Locate the cell with the specified text and output its (X, Y) center coordinate. 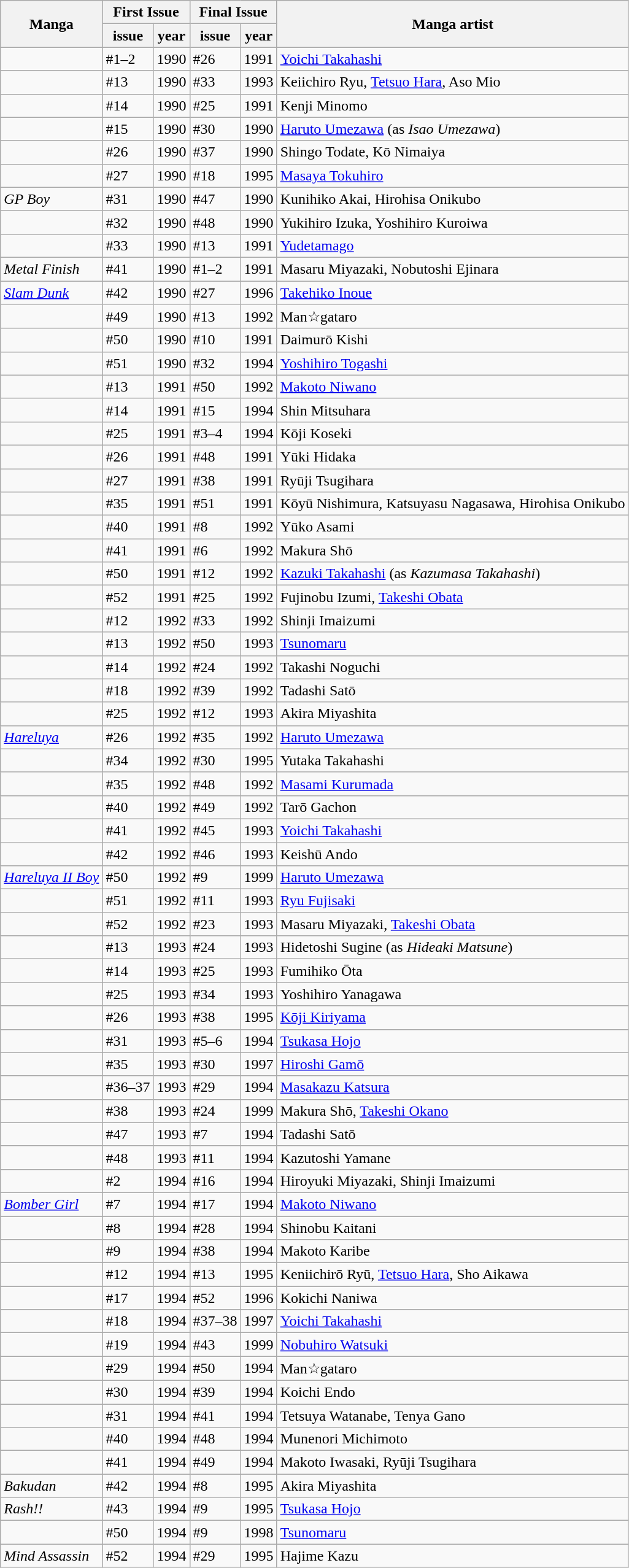
Hiroshi Gamō (453, 1064)
Tetsuya Watanabe, Tenya Gano (453, 1416)
Rash!! (52, 1509)
Keiichiro Ryu, Tetsuo Hara, Aso Mio (453, 82)
Haruto Umezawa (as Isao Umezawa) (453, 129)
Yukihiro Izuka, Yoshihiro Kuroiwa (453, 222)
Yudetamago (453, 245)
#3–4 (215, 433)
Bakudan (52, 1486)
Shingo Todate, Kō Nimaiya (453, 152)
#46 (215, 854)
Yutaka Takahashi (453, 760)
Fumihiko Ōta (453, 971)
#10 (215, 340)
#28 (215, 1228)
Shinobu Kaitani (453, 1228)
Makura Shō (453, 550)
Final Issue (233, 12)
#6 (215, 550)
Yūki Hidaka (453, 457)
Tarō Gachon (453, 807)
First Issue (146, 12)
Daimurō Kishi (453, 340)
Manga (52, 24)
Koichi Endo (453, 1392)
#37 (215, 152)
Kōji Kiriyama (453, 1018)
Masaru Miyazaki, Nobutoshi Ejinara (453, 269)
Kenji Minomo (453, 106)
Manga artist (453, 24)
Shinji Imaizumi (453, 620)
Nobuhiro Watsuki (453, 1345)
#45 (215, 830)
Kōyū Nishimura, Katsuyasu Nagasawa, Hirohisa Onikubo (453, 504)
Masaya Tokuhiro (453, 176)
Kōji Koseki (453, 433)
Hiroyuki Miyazaki, Shinji Imaizumi (453, 1181)
Munenori Michimoto (453, 1439)
#37–38 (215, 1321)
Fujinobu Izumi, Takeshi Obata (453, 597)
GP Boy (52, 199)
Hajime Kazu (453, 1556)
Yūko Asami (453, 527)
1998 (259, 1532)
Makoto Iwasaki, Ryūji Tsugihara (453, 1462)
Kazutoshi Yamane (453, 1157)
Metal Finish (52, 269)
Masami Kurumada (453, 784)
#23 (215, 924)
Slam Dunk (52, 293)
Mind Assassin (52, 1556)
Ryūji Tsugihara (453, 481)
Makura Shō, Takeshi Okano (453, 1111)
Masakazu Katsura (453, 1087)
Hareluya (52, 737)
#19 (128, 1345)
Bomber Girl (52, 1204)
Keishū Ando (453, 854)
#5–6 (215, 1041)
Ryu Fujisaki (453, 901)
#2 (128, 1181)
Takehiko Inoue (453, 293)
Shin Mitsuhara (453, 410)
Kazuki Takahashi (as Kazumasa Takahashi) (453, 574)
Masaru Miyazaki, Takeshi Obata (453, 924)
#36–37 (128, 1087)
Hidetoshi Sugine (as Hideaki Matsune) (453, 948)
Kunihiko Akai, Hirohisa Onikubo (453, 199)
Yoshihiro Yanagawa (453, 994)
Yoshihiro Togashi (453, 363)
Makoto Karibe (453, 1251)
Kokichi Naniwa (453, 1298)
#16 (215, 1181)
Takashi Noguchi (453, 667)
Hareluya II Boy (52, 878)
Keniichirō Ryū, Tetsuo Hara, Sho Aikawa (453, 1275)
